Pinpoint the cell where the given text exists, returning its [X, Y] midpoint coordinate. 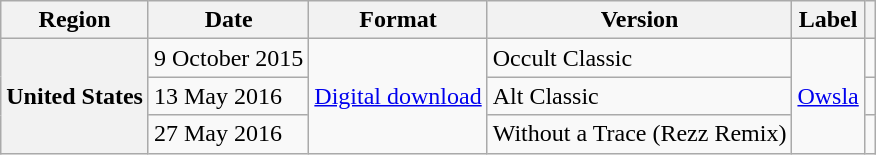
Occult Classic [640, 58]
9 October 2015 [228, 58]
Format [398, 20]
Date [228, 20]
Region [75, 20]
Version [640, 20]
Digital download [398, 96]
Alt Classic [640, 96]
27 May 2016 [228, 134]
Owsla [828, 96]
United States [75, 96]
13 May 2016 [228, 96]
Without a Trace (Rezz Remix) [640, 134]
Label [828, 20]
